Capture the cell that displays the provided text and extract its (X, Y) central coordinate. 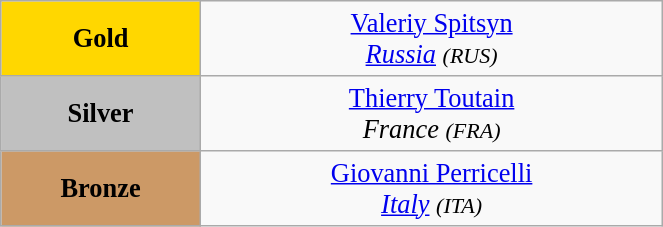
Giovanni PerricelliItaly (ITA) (431, 188)
Bronze (101, 188)
Silver (101, 112)
Valeriy SpitsynRussia (RUS) (431, 38)
Thierry ToutainFrance (FRA) (431, 112)
Gold (101, 38)
